Search for the cell housing the specified text and yield its (x, y) center coordinate. 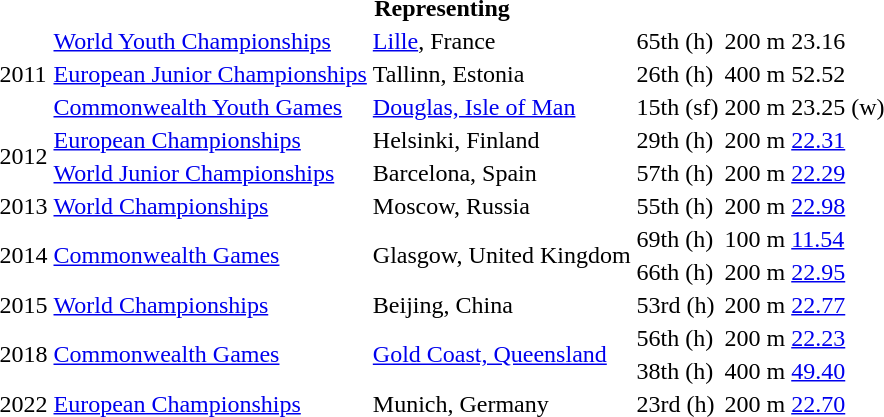
Tallinn, Estonia (502, 74)
15th (sf) (678, 107)
26th (h) (678, 74)
Gold Coast, Queensland (502, 354)
100 m (755, 239)
Beijing, China (502, 305)
55th (h) (678, 206)
53rd (h) (678, 305)
Barcelona, Spain (502, 173)
Glasgow, United Kingdom (502, 256)
29th (h) (678, 140)
56th (h) (678, 338)
65th (h) (678, 41)
Moscow, Russia (502, 206)
69th (h) (678, 239)
Lille, France (502, 41)
Douglas, Isle of Man (502, 107)
38th (h) (678, 371)
66th (h) (678, 272)
57th (h) (678, 173)
Helsinki, Finland (502, 140)
World Youth Championships (210, 41)
Commonwealth Youth Games (210, 107)
European Junior Championships (210, 74)
European Championships (210, 140)
World Junior Championships (210, 173)
